Detect which cell encompasses the target text, then output its (x, y) center coordinate. 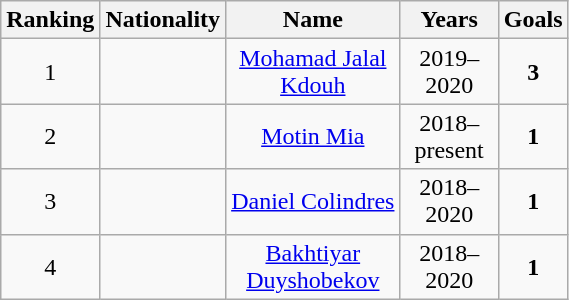
2019–2020 (449, 72)
4 (50, 266)
Bakhtiyar Duyshobekov (313, 266)
Years (449, 20)
Nationality (163, 20)
Motin Mia (313, 136)
2 (50, 136)
Ranking (50, 20)
Daniel Colindres (313, 202)
2018–present (449, 136)
Mohamad Jalal Kdouh (313, 72)
Name (313, 20)
Goals (533, 20)
